Return (X, Y) of the center of cell containing provided text 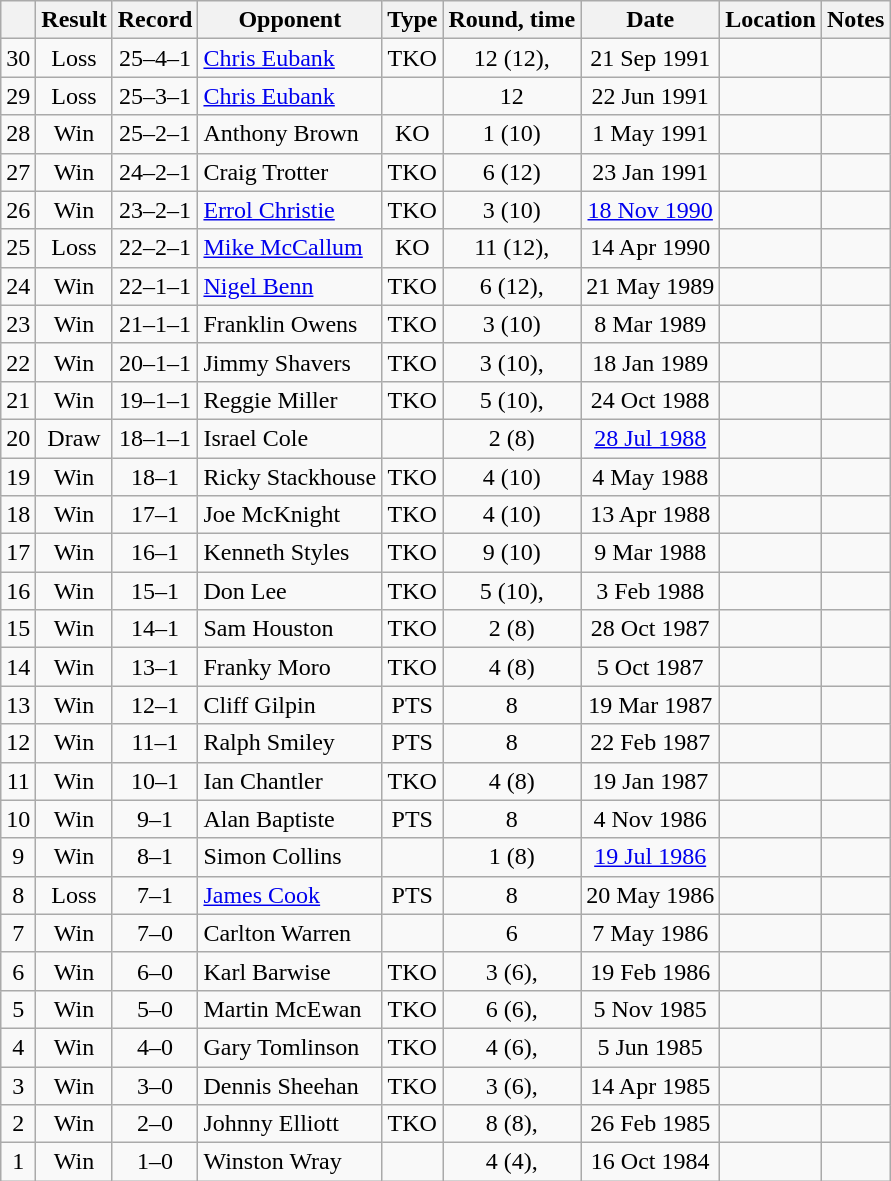
24 (18, 286)
Carlton Warren (290, 933)
Dennis Sheehan (290, 1085)
25–3–1 (155, 96)
Ian Chantler (290, 781)
28 (18, 134)
Cliff Gilpin (290, 705)
Anthony Brown (290, 134)
10–1 (155, 781)
19 Feb 1986 (650, 971)
21 May 1989 (650, 286)
1 (10) (512, 134)
25–2–1 (155, 134)
17–1 (155, 515)
7 (18, 933)
22 (18, 362)
5 Jun 1985 (650, 1047)
Alan Baptiste (290, 819)
19–1–1 (155, 400)
15 (18, 629)
Type (412, 20)
9–1 (155, 819)
11 (18, 781)
22–2–1 (155, 248)
3 (18, 1085)
Location (771, 20)
18 Jan 1989 (650, 362)
8–1 (155, 857)
14 (18, 667)
20–1–1 (155, 362)
Martin McEwan (290, 1009)
Result (74, 20)
4 Nov 1986 (650, 819)
9 (10) (512, 553)
16 (18, 591)
13 Apr 1988 (650, 515)
23 Jan 1991 (650, 172)
12 (12), (512, 58)
27 (18, 172)
Ricky Stackhouse (290, 477)
8 Mar 1989 (650, 324)
13 (18, 705)
5–0 (155, 1009)
6–0 (155, 971)
9 Mar 1988 (650, 553)
19 Jan 1987 (650, 781)
James Cook (290, 895)
3 Feb 1988 (650, 591)
21–1–1 (155, 324)
3–0 (155, 1085)
Mike McCallum (290, 248)
3 (10), (512, 362)
18 Nov 1990 (650, 210)
1–0 (155, 1162)
Kenneth Styles (290, 553)
16 Oct 1984 (650, 1162)
14 Apr 1985 (650, 1085)
Date (650, 20)
Don Lee (290, 591)
26 Feb 1985 (650, 1124)
Sam Houston (290, 629)
24 Oct 1988 (650, 400)
11–1 (155, 743)
2 (18, 1124)
22 Feb 1987 (650, 743)
26 (18, 210)
30 (18, 58)
Gary Tomlinson (290, 1047)
1 May 1991 (650, 134)
Craig Trotter (290, 172)
Errol Christie (290, 210)
13–1 (155, 667)
Karl Barwise (290, 971)
Ralph Smiley (290, 743)
10 (18, 819)
23 (18, 324)
17 (18, 553)
Round, time (512, 20)
5 Nov 1985 (650, 1009)
20 (18, 438)
4 (6), (512, 1047)
9 (18, 857)
Record (155, 20)
4 May 1988 (650, 477)
11 (12), (512, 248)
6 (6), (512, 1009)
28 Jul 1988 (650, 438)
22 Jun 1991 (650, 96)
Nigel Benn (290, 286)
Simon Collins (290, 857)
18–1 (155, 477)
8 (8), (512, 1124)
21 Sep 1991 (650, 58)
22–1–1 (155, 286)
14–1 (155, 629)
23–2–1 (155, 210)
4 (4), (512, 1162)
Opponent (290, 20)
5 Oct 1987 (650, 667)
Reggie Miller (290, 400)
1 (8) (512, 857)
21 (18, 400)
15–1 (155, 591)
Franky Moro (290, 667)
16–1 (155, 553)
24–2–1 (155, 172)
6 (12), (512, 286)
5 (18, 1009)
Israel Cole (290, 438)
4–0 (155, 1047)
Joe McKnight (290, 515)
12–1 (155, 705)
19 Mar 1987 (650, 705)
6 (12) (512, 172)
7–1 (155, 895)
29 (18, 96)
20 May 1986 (650, 895)
25 (18, 248)
1 (18, 1162)
Winston Wray (290, 1162)
Draw (74, 438)
28 Oct 1987 (650, 629)
Franklin Owens (290, 324)
19 (18, 477)
4 (18, 1047)
19 Jul 1986 (650, 857)
18–1–1 (155, 438)
Johnny Elliott (290, 1124)
Jimmy Shavers (290, 362)
7 May 1986 (650, 933)
Notes (855, 20)
7–0 (155, 933)
18 (18, 515)
25–4–1 (155, 58)
2–0 (155, 1124)
14 Apr 1990 (650, 248)
